Provide the [X, Y] coordinate of the cell's center where the given text is located.  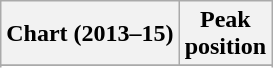
Chart (2013–15) [90, 34]
Peakposition [225, 34]
